Find where the given text appears and provide that cell's center as [X, Y] coordinate. 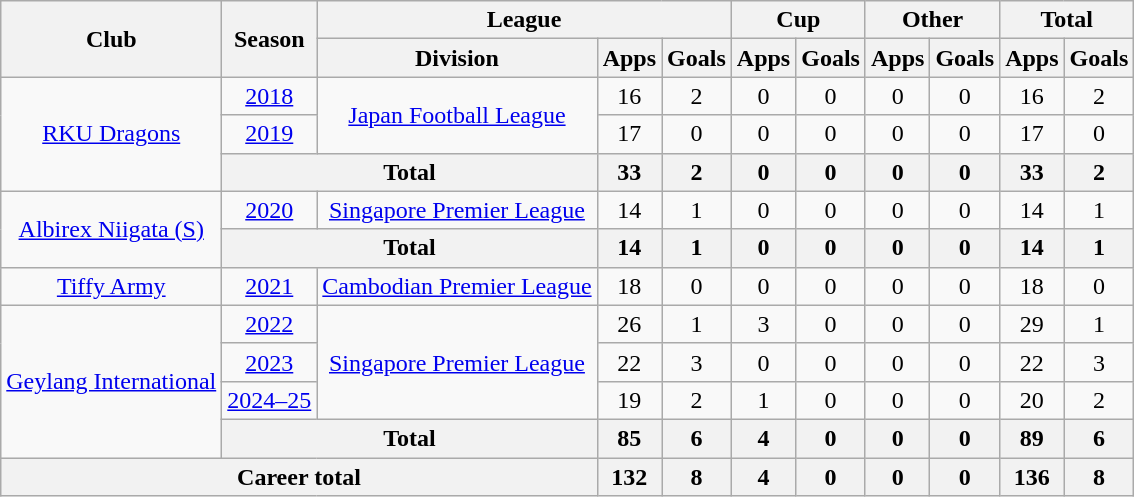
2021 [270, 286]
Geylang International [112, 381]
2023 [270, 362]
89 [1032, 438]
26 [629, 324]
Japan Football League [457, 115]
2022 [270, 324]
Division [457, 58]
29 [1032, 324]
2018 [270, 96]
Season [270, 39]
Tiffy Army [112, 286]
20 [1032, 400]
85 [629, 438]
League [524, 20]
136 [1032, 477]
2020 [270, 210]
Cup [798, 20]
Other [932, 20]
Career total [299, 477]
Cambodian Premier League [457, 286]
2019 [270, 134]
132 [629, 477]
Albirex Niigata (S) [112, 229]
19 [629, 400]
2024–25 [270, 400]
Club [112, 39]
RKU Dragons [112, 134]
